Capture the cell that displays the provided text and extract its (x, y) central coordinate. 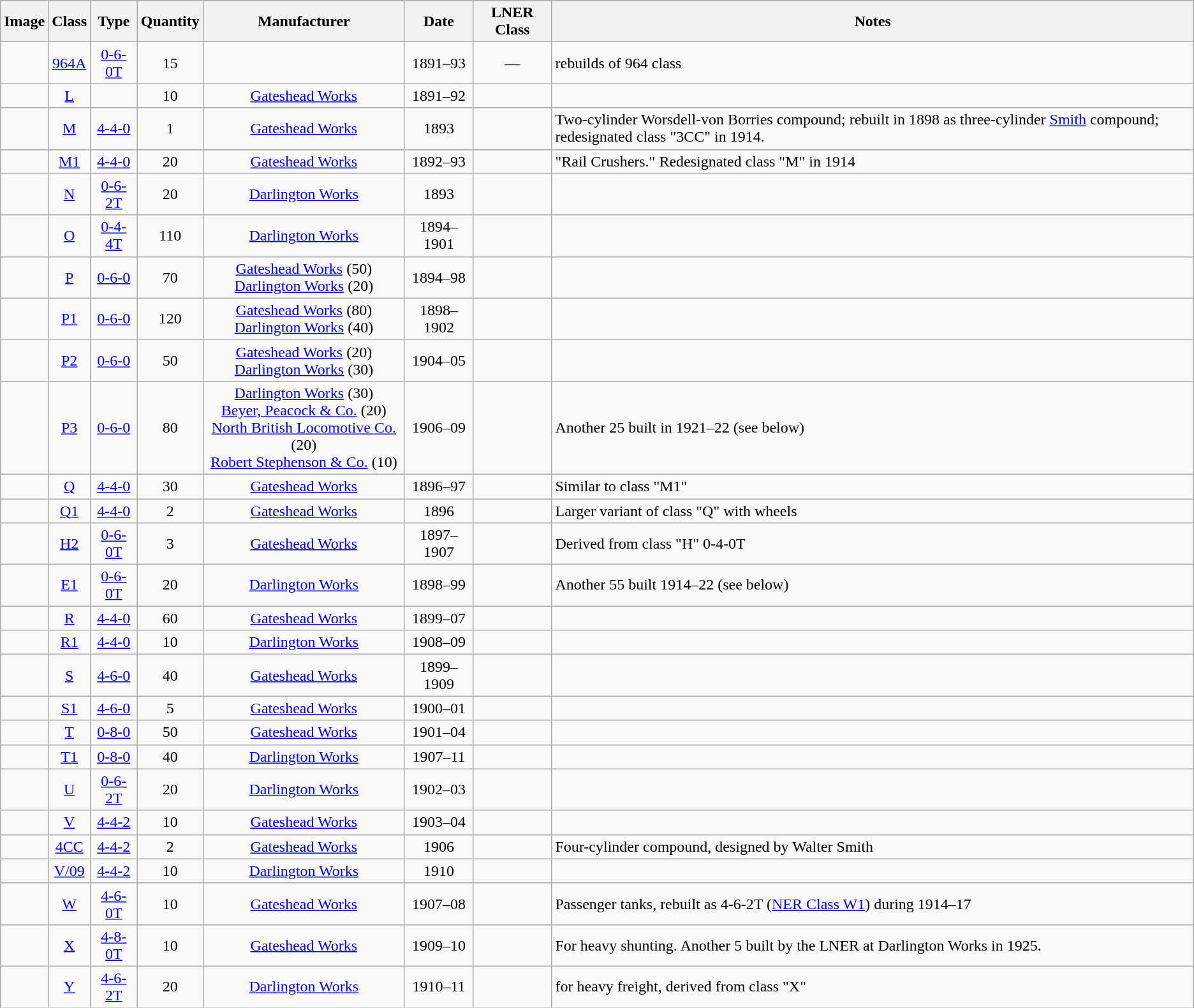
H2 (70, 544)
1891–92 (439, 96)
Gateshead Works (80)Darlington Works (40) (304, 319)
1909–10 (439, 945)
— (513, 63)
S1 (70, 708)
4-6-2T (114, 986)
1899–1909 (439, 675)
1907–08 (439, 903)
1910 (439, 871)
R1 (70, 642)
1910–11 (439, 986)
1906 (439, 847)
1901–04 (439, 732)
4-8-0T (114, 945)
rebuilds of 964 class (873, 63)
Class (70, 22)
1896 (439, 511)
1896–97 (439, 486)
Gateshead Works (20)Darlington Works (30) (304, 360)
Passenger tanks, rebuilt as 4-6-2T (NER Class W1) during 1914–17 (873, 903)
Two-cylinder Worsdell-von Borries compound; rebuilt in 1898 as three-cylinder Smith compound; redesignated class "3CC" in 1914. (873, 129)
for heavy freight, derived from class "X" (873, 986)
Date (439, 22)
Quantity (170, 22)
Image (24, 22)
P1 (70, 319)
1903–04 (439, 822)
120 (170, 319)
LNER Class (513, 22)
Larger variant of class "Q" with wheels (873, 511)
Similar to class "M1" (873, 486)
1894–98 (439, 277)
1904–05 (439, 360)
Another 25 built in 1921–22 (see below) (873, 427)
R (70, 618)
Another 55 built 1914–22 (see below) (873, 586)
4-6-0T (114, 903)
Q (70, 486)
Derived from class "H" 0-4-0T (873, 544)
For heavy shunting. Another 5 built by the LNER at Darlington Works in 1925. (873, 945)
1892–93 (439, 161)
M (70, 129)
Notes (873, 22)
V/09 (70, 871)
4CC (70, 847)
O (70, 236)
15 (170, 63)
1 (170, 129)
60 (170, 618)
1894–1901 (439, 236)
964A (70, 63)
0-4-4T (114, 236)
P (70, 277)
Manufacturer (304, 22)
P2 (70, 360)
W (70, 903)
Four-cylinder compound, designed by Walter Smith (873, 847)
S (70, 675)
110 (170, 236)
M1 (70, 161)
1907–11 (439, 757)
5 (170, 708)
70 (170, 277)
1902–03 (439, 790)
1897–1907 (439, 544)
T (70, 732)
L (70, 96)
80 (170, 427)
Darlington Works (30)Beyer, Peacock & Co. (20)North British Locomotive Co. (20)Robert Stephenson & Co. (10) (304, 427)
1891–93 (439, 63)
X (70, 945)
30 (170, 486)
1908–09 (439, 642)
V (70, 822)
"Rail Crushers." Redesignated class "M" in 1914 (873, 161)
U (70, 790)
Y (70, 986)
1899–07 (439, 618)
E1 (70, 586)
3 (170, 544)
T1 (70, 757)
1906–09 (439, 427)
1898–99 (439, 586)
P3 (70, 427)
1900–01 (439, 708)
Gateshead Works (50)Darlington Works (20) (304, 277)
N (70, 194)
Type (114, 22)
1898–1902 (439, 319)
Q1 (70, 511)
